Output the [X, Y] coordinate of the center of the cell containing the given text.  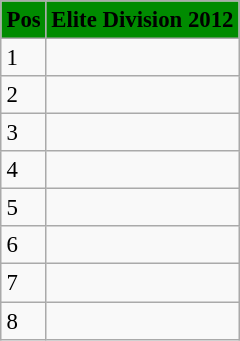
7 [24, 283]
Elite Division 2012 [142, 20]
2 [24, 95]
4 [24, 170]
6 [24, 245]
8 [24, 321]
3 [24, 133]
5 [24, 208]
1 [24, 57]
Pos [24, 20]
